Return (X, Y) of the center of cell containing provided text 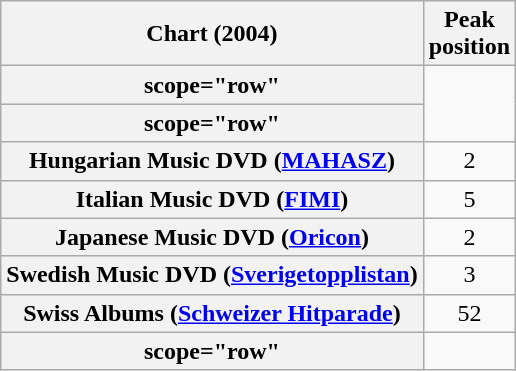
Hungarian Music DVD (MAHASZ) (212, 161)
3 (469, 275)
Peakposition (469, 34)
Japanese Music DVD (Oricon) (212, 237)
52 (469, 313)
Italian Music DVD (FIMI) (212, 199)
5 (469, 199)
Chart (2004) (212, 34)
Swiss Albums (Schweizer Hitparade) (212, 313)
Swedish Music DVD (Sverigetopplistan) (212, 275)
